Return the (x, y) coordinate for the center point of the cell that contains the specified text.  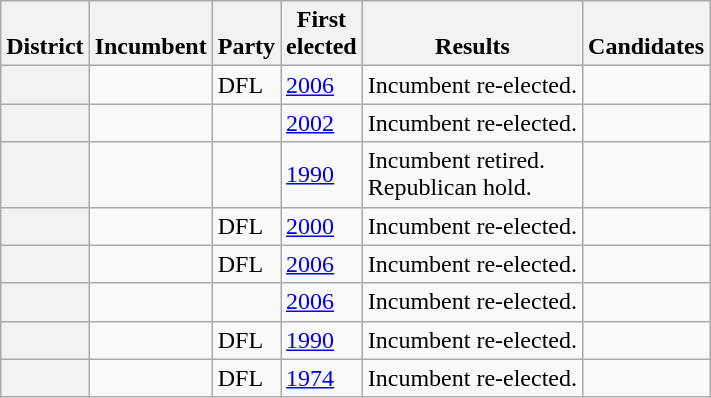
Incumbent retired.Republican hold. (472, 174)
Results (472, 34)
District (45, 34)
2000 (322, 226)
Party (246, 34)
1974 (322, 378)
Incumbent (150, 34)
Candidates (646, 34)
2002 (322, 123)
Firstelected (322, 34)
